Output the (x, y) coordinate of the center of the cell containing the given text.  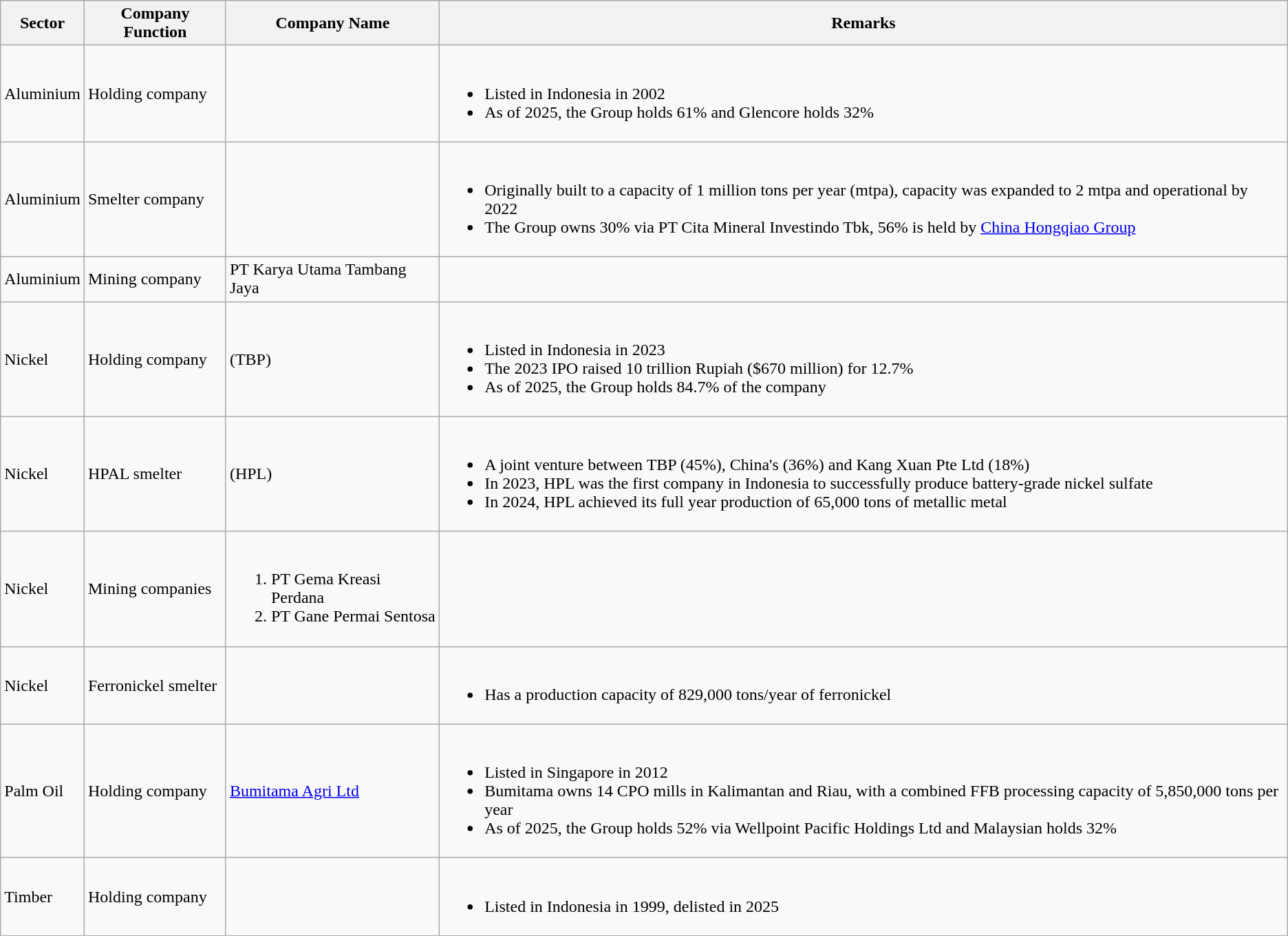
Timber (43, 896)
Company Name (332, 23)
(TBP) (332, 359)
PT Karya Utama Tambang Jaya (332, 279)
Smelter company (155, 200)
Ferronickel smelter (155, 685)
Bumitama Agri Ltd (332, 791)
Has a production capacity of 829,000 tons/year of ferronickel (864, 685)
Palm Oil (43, 791)
Mining company (155, 279)
Remarks (864, 23)
Listed in Indonesia in 2002As of 2025, the Group holds 61% and Glencore holds 32% (864, 94)
HPAL smelter (155, 474)
PT Gema Kreasi PerdanaPT Gane Permai Sentosa (332, 589)
Sector (43, 23)
Company Function (155, 23)
Listed in Indonesia in 2023The 2023 IPO raised 10 trillion Rupiah ($670 million) for 12.7%As of 2025, the Group holds 84.7% of the company (864, 359)
Mining companies (155, 589)
Listed in Indonesia in 1999, delisted in 2025 (864, 896)
(HPL) (332, 474)
